Scan for the cell matching the given text and deliver its [X, Y] coordinate at center. 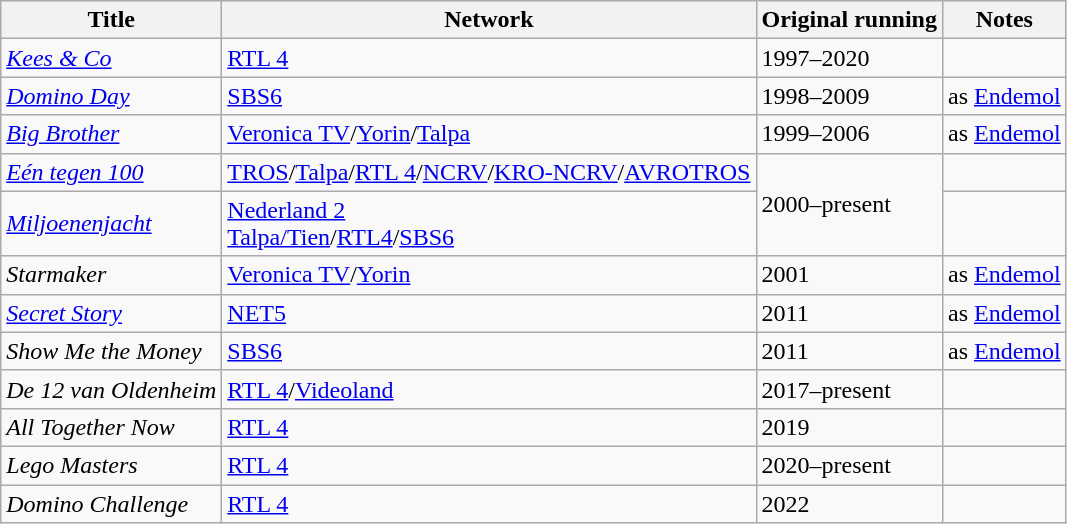
De 12 van Oldenheim [112, 389]
Veronica TV/Yorin [489, 275]
Nederland 2Talpa/Tien/RTL4/SBS6 [489, 224]
TROS/Talpa/RTL 4/NCRV/KRO-NCRV/AVROTROS [489, 172]
1997–2020 [849, 58]
Lego Masters [112, 465]
Starmaker [112, 275]
Veronica TV/Yorin/Talpa [489, 134]
1998–2009 [849, 96]
Kees & Co [112, 58]
Domino Challenge [112, 503]
Title [112, 20]
Eén tegen 100 [112, 172]
Big Brother [112, 134]
2022 [849, 503]
Miljoenenjacht [112, 224]
Notes [1004, 20]
Original running [849, 20]
Domino Day [112, 96]
2001 [849, 275]
Show Me the Money [112, 351]
All Together Now [112, 427]
2020–present [849, 465]
Secret Story [112, 313]
2019 [849, 427]
1999–2006 [849, 134]
2000–present [849, 204]
RTL 4/Videoland [489, 389]
2017–present [849, 389]
Network [489, 20]
NET5 [489, 313]
